For the text-containing cell, return its midpoint in (X, Y) coordinate format. 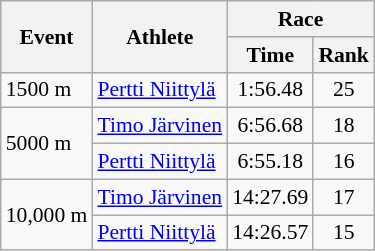
6:55.18 (270, 162)
6:56.68 (270, 126)
Time (270, 55)
25 (344, 90)
5000 m (47, 144)
10,000 m (47, 214)
14:26.57 (270, 233)
Race (300, 19)
16 (344, 162)
1:56.48 (270, 90)
Rank (344, 55)
Event (47, 36)
15 (344, 233)
Athlete (160, 36)
17 (344, 197)
18 (344, 126)
14:27.69 (270, 197)
1500 m (47, 90)
